Output the (X, Y) coordinate of the center of the cell containing the given text.  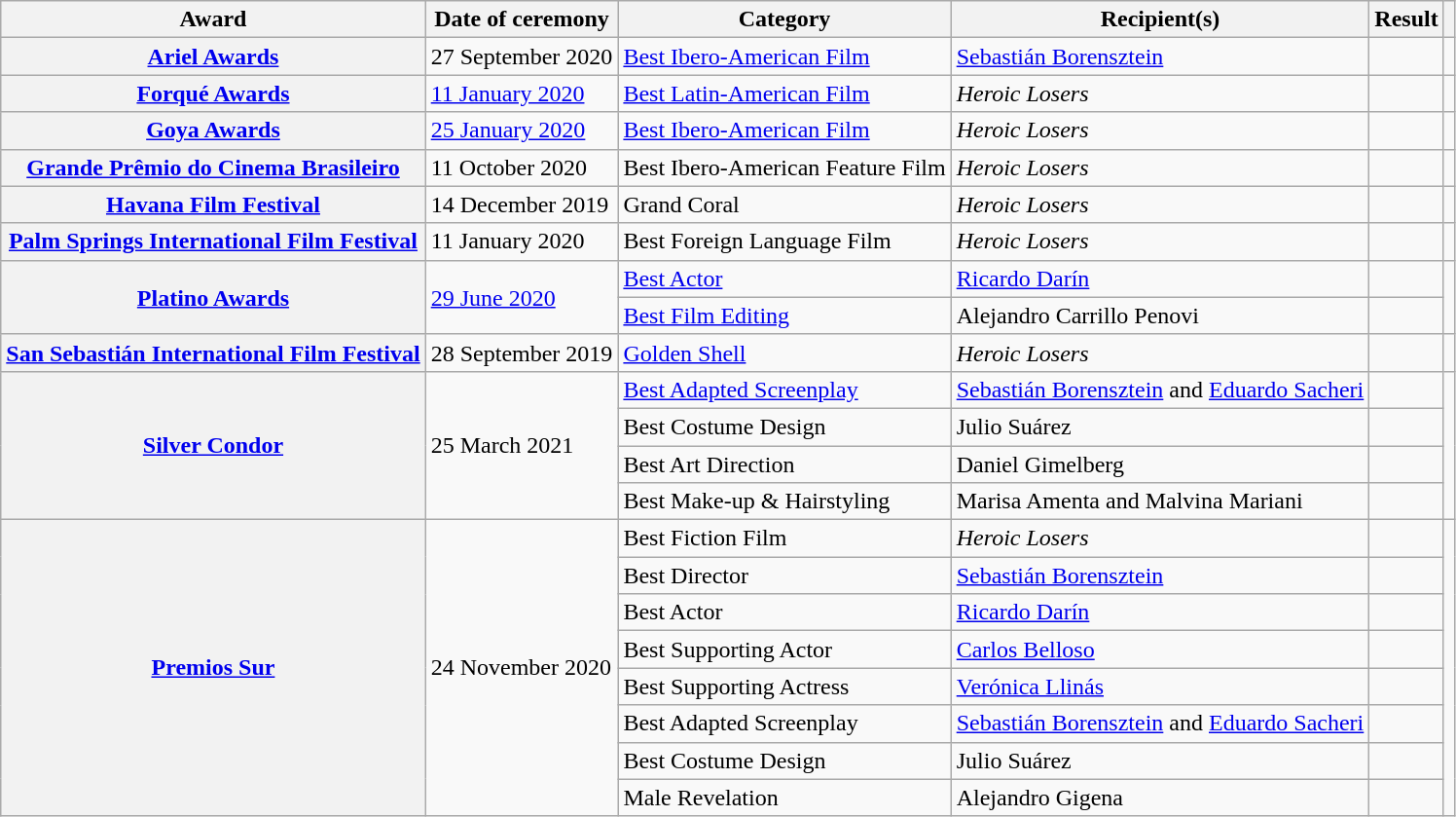
Best Make-up & Hairstyling (784, 501)
Palm Springs International Film Festival (213, 241)
Forqué Awards (213, 93)
Category (784, 19)
Marisa Amenta and Malvina Mariani (1160, 501)
Best Director (784, 576)
Golden Shell (784, 353)
Best Art Direction (784, 464)
25 January 2020 (522, 130)
29 June 2020 (522, 297)
Platino Awards (213, 297)
Silver Condor (213, 445)
Result (1406, 19)
Alejandro Gigena (1160, 798)
14 December 2019 (522, 204)
25 March 2021 (522, 445)
11 October 2020 (522, 167)
Ariel Awards (213, 56)
Alejandro Carrillo Penovi (1160, 316)
Grand Coral (784, 204)
Date of ceremony (522, 19)
Havana Film Festival (213, 204)
San Sebastián International Film Festival (213, 353)
Recipient(s) (1160, 19)
Male Revelation (784, 798)
Verónica Llinás (1160, 687)
Best Supporting Actress (784, 687)
Carlos Belloso (1160, 650)
Best Ibero-American Feature Film (784, 167)
24 November 2020 (522, 668)
Premios Sur (213, 668)
Best Fiction Film (784, 538)
28 September 2019 (522, 353)
Award (213, 19)
Grande Prêmio do Cinema Brasileiro (213, 167)
Best Foreign Language Film (784, 241)
Goya Awards (213, 130)
Best Supporting Actor (784, 650)
Daniel Gimelberg (1160, 464)
Best Latin-American Film (784, 93)
27 September 2020 (522, 56)
Best Film Editing (784, 316)
